Determine the (x, y) coordinate at the center of the cell enclosing the given text.  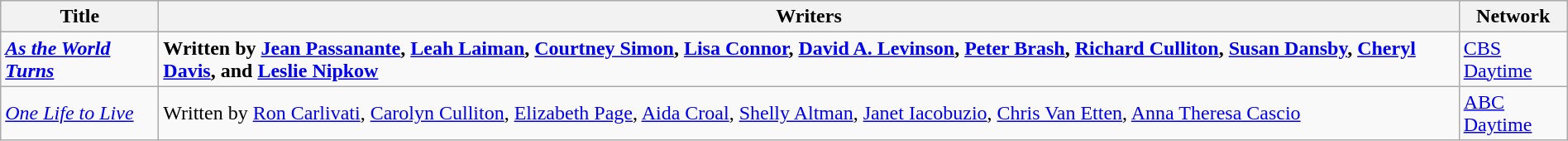
Written by Ron Carlivati, Carolyn Culliton, Elizabeth Page, Aida Croal, Shelly Altman, Janet Iacobuzio, Chris Van Etten, Anna Theresa Cascio (809, 113)
One Life to Live (79, 113)
CBS Daytime (1513, 60)
Title (79, 17)
As the World Turns (79, 60)
Network (1513, 17)
ABC Daytime (1513, 113)
Writers (809, 17)
